Identify which cell holds the provided text, then report its [X, Y] central coordinate. 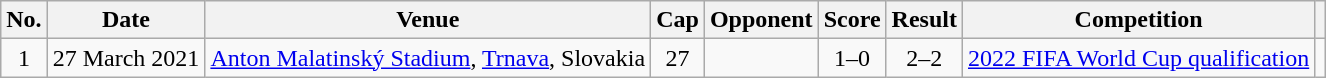
No. [24, 20]
27 March 2021 [126, 58]
Venue [428, 20]
27 [678, 58]
2–2 [924, 58]
1 [24, 58]
Score [852, 20]
Cap [678, 20]
Anton Malatinský Stadium, Trnava, Slovakia [428, 58]
Date [126, 20]
Opponent [761, 20]
2022 FIFA World Cup qualification [1138, 58]
Result [924, 20]
Competition [1138, 20]
1–0 [852, 58]
